Locate the cell with the specified text and output its [x, y] center coordinate. 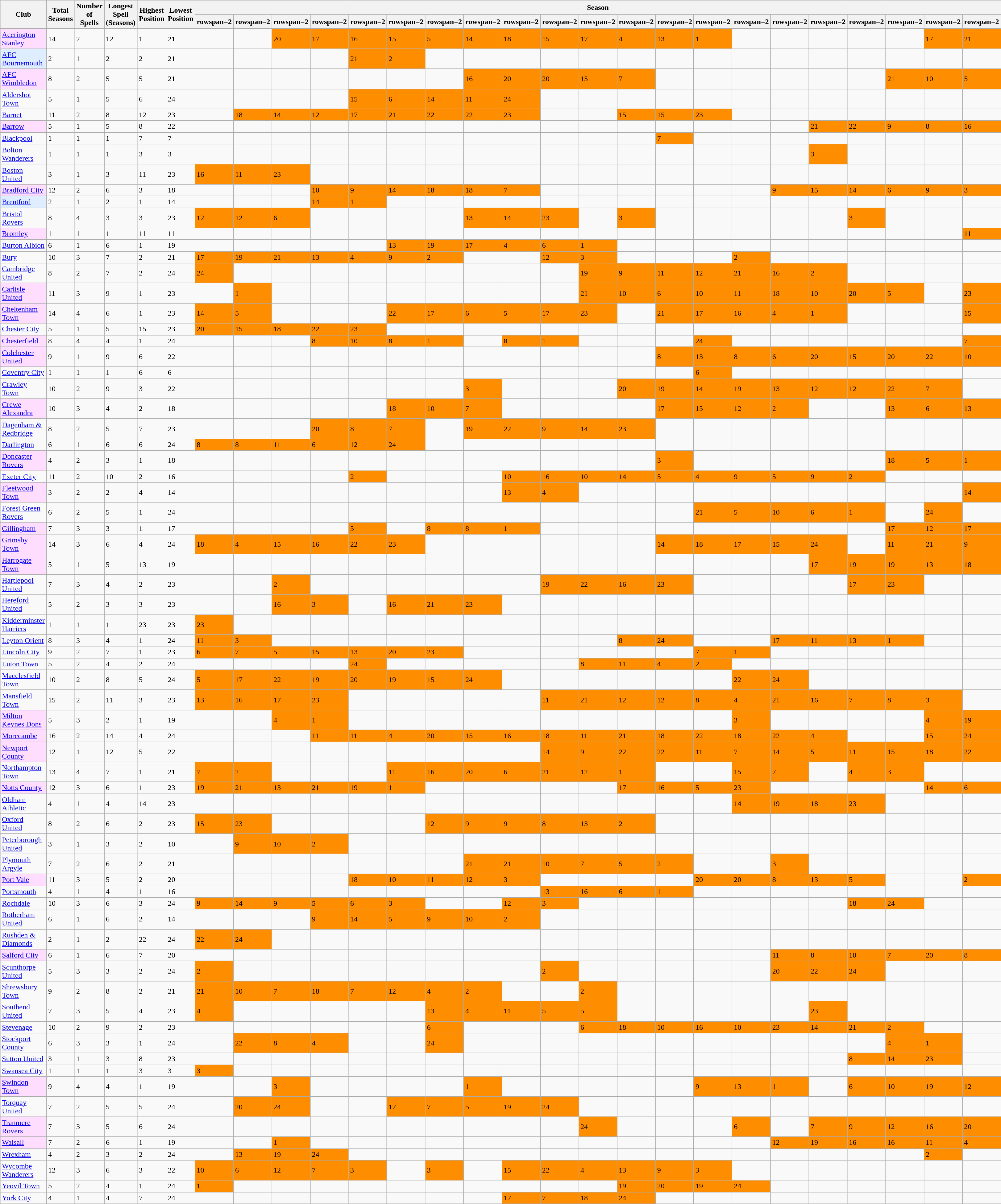
Longest Spell (Seasons) [121, 14]
Dagenham & Redbridge [23, 429]
Wycombe Wanderers [23, 1170]
Northampton Town [23, 772]
Yeovil Town [23, 1186]
Darlington [23, 445]
Plymouth Argyle [23, 864]
Brentford [23, 202]
Exeter City [23, 477]
Luton Town [23, 664]
Salford City [23, 955]
Number of Spells [89, 14]
Southend United [23, 1011]
Swindon Town [23, 1086]
Swansea City [23, 1071]
Coventry City [23, 373]
Fleetwood Town [23, 492]
Grimsby Town [23, 544]
Cheltenham Town [23, 313]
Crawley Town [23, 389]
Stockport County [23, 1043]
Wrexham [23, 1154]
AFC Wimbledon [23, 79]
Oxford United [23, 824]
Scunthorpe United [23, 971]
Bradford City [23, 190]
Accrington Stanley [23, 39]
Club [23, 14]
Kidderminster Harriers [23, 624]
Milton Keynes Dons [23, 720]
Bristol Rovers [23, 218]
Newport County [23, 751]
AFC Bournemouth [23, 59]
Total Seasons [60, 14]
Peterborough United [23, 844]
Oldham Athletic [23, 804]
Doncaster Rovers [23, 460]
Bolton Wanderers [23, 154]
Gillingham [23, 528]
Hereford United [23, 605]
Macclesfield Town [23, 680]
Bromley [23, 234]
Colchester United [23, 357]
Stevenage [23, 1027]
Leyton Orient [23, 640]
Crewe Alexandra [23, 408]
Rochdale [23, 903]
Lowest Position [181, 14]
Blackpool [23, 138]
Rotherham United [23, 919]
Chester City [23, 329]
Notts County [23, 788]
Torquay United [23, 1107]
Aldershot Town [23, 99]
Mansfield Town [23, 700]
Morecambe [23, 736]
Chesterfield [23, 341]
Harrogate Town [23, 565]
Bury [23, 257]
Walsall [23, 1143]
Cambridge United [23, 273]
Port Vale [23, 880]
Portsmouth [23, 892]
Carlisle United [23, 293]
Highest Position [152, 14]
York City [23, 1198]
Sutton United [23, 1059]
Forest Green Rovers [23, 513]
Hartlepool United [23, 584]
Season [598, 7]
Lincoln City [23, 652]
Tranmere Rovers [23, 1127]
Boston United [23, 174]
Shrewsbury Town [23, 991]
Burton Albion [23, 246]
Rushden & Diamonds [23, 939]
Barnet [23, 115]
Barrow [23, 126]
